Extract the [X, Y] coordinate from the center of the cell holding the provided text.  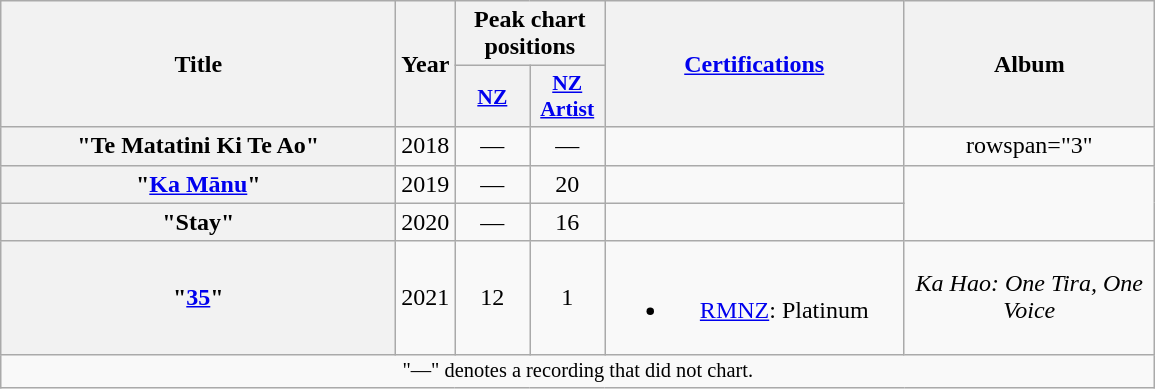
RMNZ: Platinum [754, 298]
"Stay" [198, 222]
2018 [426, 146]
2021 [426, 298]
"Te Matatini Ki Te Ao" [198, 146]
Ka Hao: One Tira, One Voice [1030, 298]
1 [568, 298]
20 [568, 184]
2020 [426, 222]
Peak chart positions [530, 34]
NZ [492, 96]
"Ka Mānu" [198, 184]
Certifications [754, 64]
NZArtist [568, 96]
"—" denotes a recording that did not chart. [578, 371]
Year [426, 64]
12 [492, 298]
2019 [426, 184]
"35" [198, 298]
Title [198, 64]
rowspan="3" [1030, 146]
Album [1030, 64]
16 [568, 222]
